Return [x, y] of the center of cell containing provided text 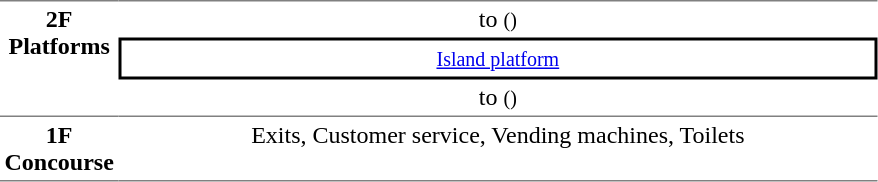
Exits, Customer service, Vending machines, Toilets [498, 149]
1FConcourse [59, 149]
Island platform [498, 59]
2FPlatforms [59, 58]
